From the cell containing the given text, extract its center point as (X, Y) coordinate. 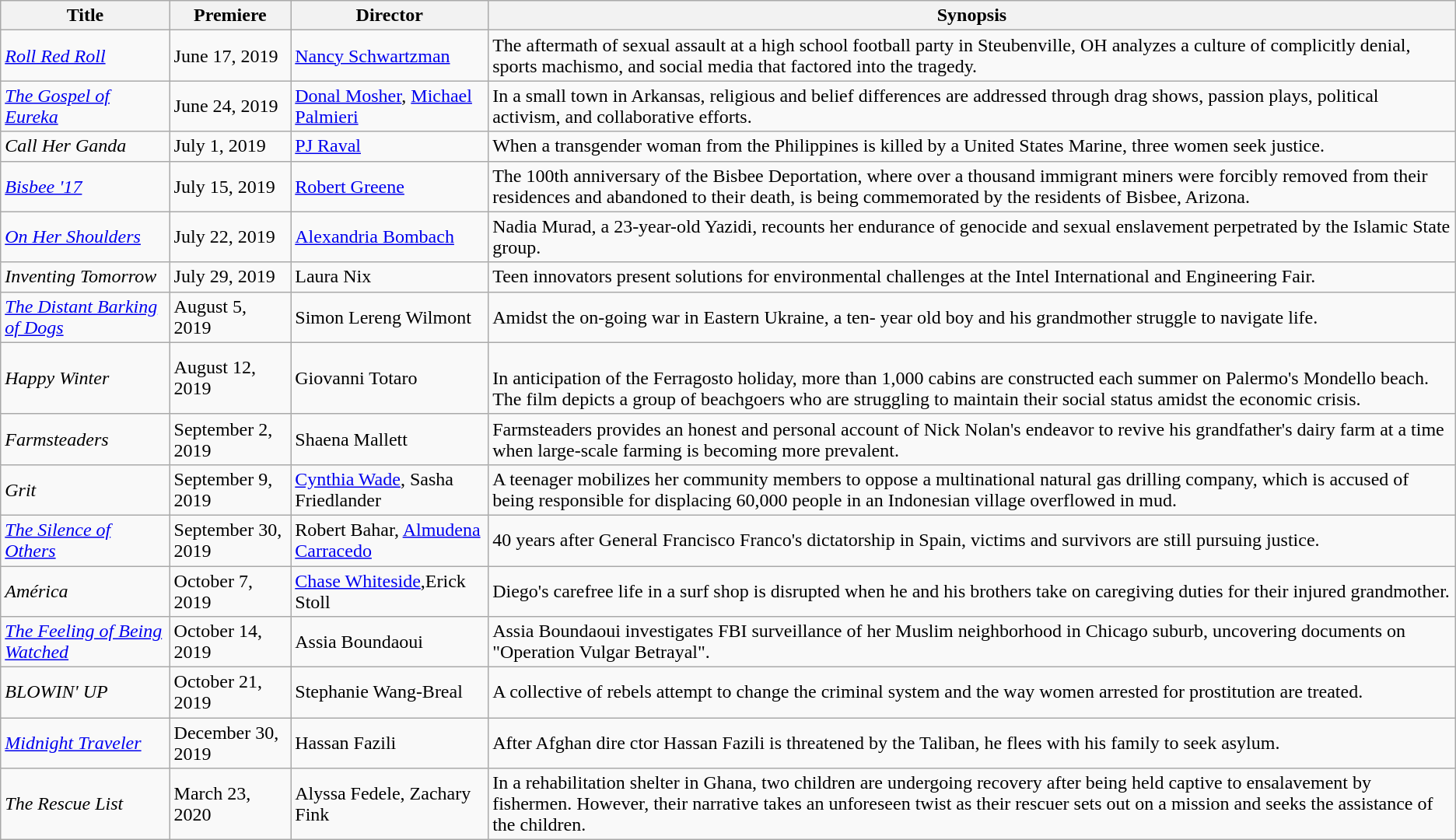
The Silence of Others (86, 540)
October 14, 2019 (230, 642)
July 29, 2019 (230, 277)
Stephanie Wang-Breal (390, 692)
August 5, 2019 (230, 317)
Roll Red Roll (86, 56)
Assia Boundaoui (390, 642)
A collective of rebels attempt to change the criminal system and the way women arrested for prostitution are treated. (972, 692)
The Rescue List (86, 804)
Robert Greene (390, 187)
August 12, 2019 (230, 378)
Robert Bahar, Almudena Carracedo (390, 540)
Hassan Fazili (390, 744)
Happy Winter (86, 378)
Synopsis (972, 16)
Donal Mosher, Michael Palmieri (390, 106)
Farmsteaders (86, 439)
Laura Nix (390, 277)
Nadia Murad, a 23-year-old Yazidi, recounts her endurance of genocide and sexual enslavement perpetrated by the Islamic State group. (972, 236)
Alyssa Fedele, Zachary Fink (390, 804)
Midnight Traveler (86, 744)
The Distant Barking of Dogs (86, 317)
December 30, 2019 (230, 744)
Cynthia Wade, Sasha Friedlander (390, 490)
Amidst the on-going war in Eastern Ukraine, a ten- year old boy and his grandmother struggle to navigate life. (972, 317)
Bisbee '17 (86, 187)
After Afghan dire ctor Hassan Fazili is threatened by the Taliban, he flees with his family to seek asylum. (972, 744)
Assia Boundaoui investigates FBI surveillance of her Muslim neighborhood in Chicago suburb, uncovering documents on "Operation Vulgar Betrayal". (972, 642)
October 21, 2019 (230, 692)
Call Her Ganda (86, 146)
América (86, 591)
Director (390, 16)
Giovanni Totaro (390, 378)
The Feeling of Being Watched (86, 642)
Shaena Mallett (390, 439)
September 30, 2019 (230, 540)
October 7, 2019 (230, 591)
Chase Whiteside,Erick Stoll (390, 591)
Diego's carefree life in a surf shop is disrupted when he and his brothers take on caregiving duties for their injured grandmother. (972, 591)
September 9, 2019 (230, 490)
March 23, 2020 (230, 804)
40 years after General Francisco Franco's dictatorship in Spain, victims and survivors are still pursuing justice. (972, 540)
July 15, 2019 (230, 187)
The Gospel of Eureka (86, 106)
Grit (86, 490)
On Her Shoulders (86, 236)
July 1, 2019 (230, 146)
June 24, 2019 (230, 106)
When a transgender woman from the Philippines is killed by a United States Marine, three women seek justice. (972, 146)
Alexandria Bombach (390, 236)
Nancy Schwartzman (390, 56)
July 22, 2019 (230, 236)
June 17, 2019 (230, 56)
Title (86, 16)
Premiere (230, 16)
BLOWIN' UP (86, 692)
Teen innovators present solutions for environmental challenges at the Intel International and Engineering Fair. (972, 277)
Simon Lereng Wilmont (390, 317)
September 2, 2019 (230, 439)
Inventing Tomorrow (86, 277)
PJ Raval (390, 146)
